Determine the (X, Y) coordinate at the center of the cell enclosing the given text.  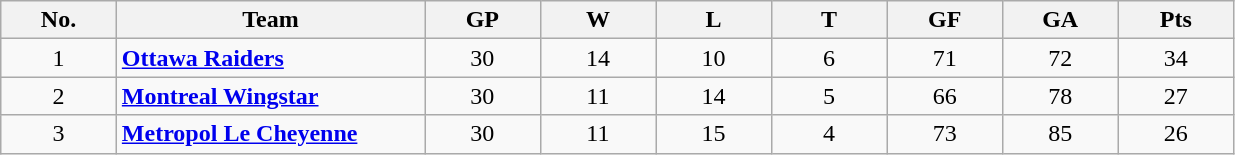
1 (59, 58)
Ottawa Raiders (270, 58)
72 (1060, 58)
85 (1060, 134)
66 (945, 96)
L (714, 20)
Metropol Le Cheyenne (270, 134)
3 (59, 134)
GF (945, 20)
Team (270, 20)
Montreal Wingstar (270, 96)
34 (1176, 58)
5 (829, 96)
71 (945, 58)
4 (829, 134)
26 (1176, 134)
2 (59, 96)
T (829, 20)
15 (714, 134)
GA (1060, 20)
W (598, 20)
No. (59, 20)
6 (829, 58)
78 (1060, 96)
Pts (1176, 20)
10 (714, 58)
27 (1176, 96)
73 (945, 134)
GP (483, 20)
